Return the (X, Y) coordinate for the center point of the cell that contains the specified text.  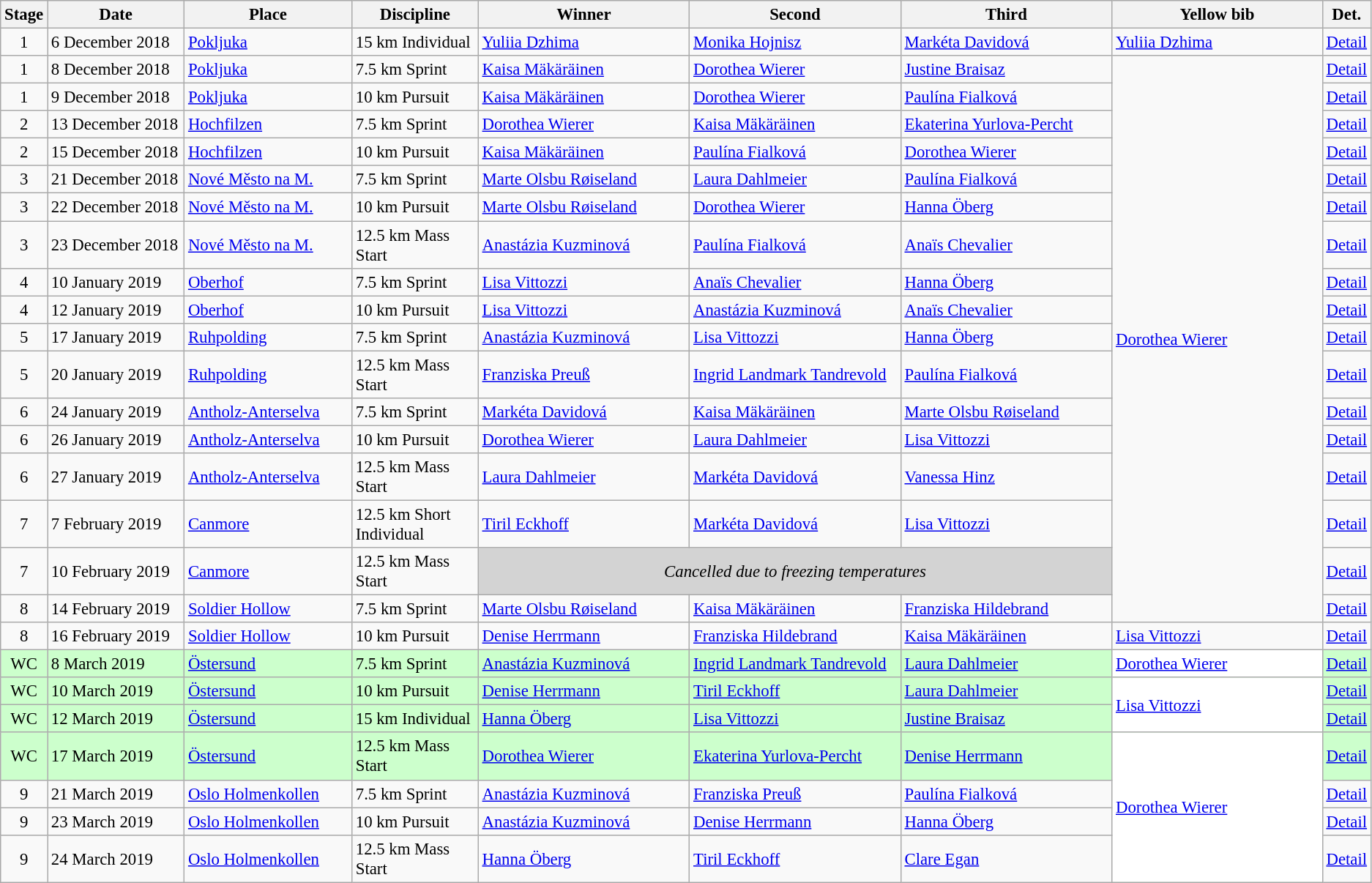
Place (268, 15)
Discipline (414, 15)
14 February 2019 (116, 609)
12 March 2019 (116, 719)
21 December 2018 (116, 179)
6 December 2018 (116, 42)
Date (116, 15)
Clare Egan (1006, 858)
22 December 2018 (116, 207)
27 January 2019 (116, 477)
15 December 2018 (116, 152)
Vanessa Hinz (1006, 477)
12.5 km Short Individual (414, 524)
Winner (584, 15)
9 December 2018 (116, 97)
Yellow bib (1217, 15)
24 March 2019 (116, 858)
Cancelled due to freezing temperatures (795, 571)
17 January 2019 (116, 337)
21 March 2019 (116, 794)
17 March 2019 (116, 757)
26 January 2019 (116, 439)
12 January 2019 (116, 310)
13 December 2018 (116, 124)
Monika Hojnisz (795, 42)
8 March 2019 (116, 664)
23 December 2018 (116, 245)
Second (795, 15)
16 February 2019 (116, 636)
10 January 2019 (116, 282)
24 January 2019 (116, 412)
Stage (24, 15)
23 March 2019 (116, 821)
10 March 2019 (116, 691)
20 January 2019 (116, 375)
10 February 2019 (116, 571)
8 December 2018 (116, 70)
Third (1006, 15)
Det. (1346, 15)
7 February 2019 (116, 524)
